Extract the [X, Y] coordinate from the center of the cell holding the provided text.  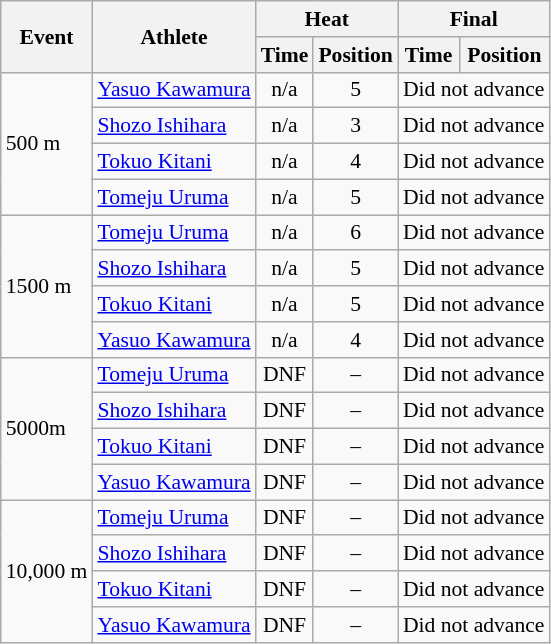
Heat [327, 19]
Event [47, 36]
5000m [47, 428]
6 [355, 233]
10,000 m [47, 571]
Final [474, 19]
1500 m [47, 286]
500 m [47, 143]
3 [355, 126]
Athlete [174, 36]
